Determine the (X, Y) coordinate at the center of the cell enclosing the given text.  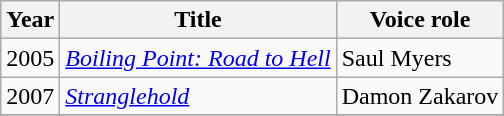
Year (30, 20)
Title (198, 20)
Damon Zakarov (420, 96)
2007 (30, 96)
2005 (30, 58)
Boiling Point: Road to Hell (198, 58)
Saul Myers (420, 58)
Stranglehold (198, 96)
Voice role (420, 20)
